Search for the cell housing the specified text and yield its (X, Y) center coordinate. 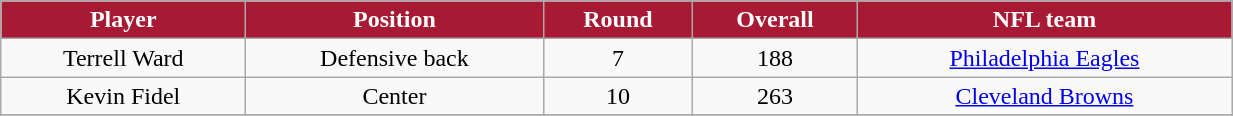
NFL team (1044, 20)
Position (394, 20)
Philadelphia Eagles (1044, 58)
263 (776, 96)
7 (618, 58)
Overall (776, 20)
Defensive back (394, 58)
Cleveland Browns (1044, 96)
Kevin Fidel (124, 96)
Round (618, 20)
Center (394, 96)
188 (776, 58)
10 (618, 96)
Player (124, 20)
Terrell Ward (124, 58)
